Output the (x, y) coordinate of the center of the cell containing the given text.  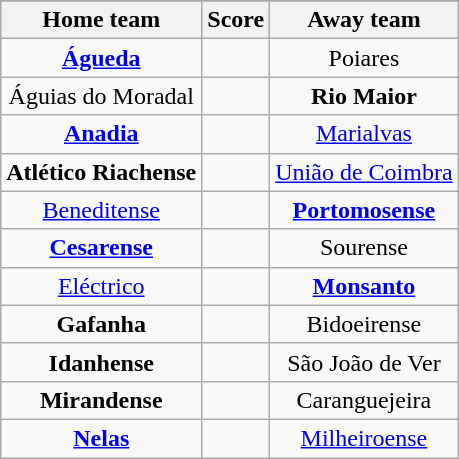
Águias do Moradal (102, 96)
Monsanto (364, 286)
Mirandense (102, 400)
Milheiroense (364, 438)
Away team (364, 20)
São João de Ver (364, 362)
Anadia (102, 134)
Beneditense (102, 210)
Caranguejeira (364, 400)
Bidoeirense (364, 324)
Gafanha (102, 324)
Home team (102, 20)
Idanhense (102, 362)
Atlético Riachense (102, 172)
Portomosense (364, 210)
Sourense (364, 248)
Águeda (102, 58)
União de Coimbra (364, 172)
Eléctrico (102, 286)
Score (236, 20)
Nelas (102, 438)
Rio Maior (364, 96)
Poiares (364, 58)
Marialvas (364, 134)
Cesarense (102, 248)
